From the cell containing the given text, extract its center point as (X, Y) coordinate. 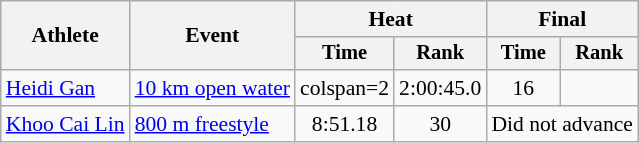
8:51.18 (344, 124)
2:00:45.0 (440, 88)
Did not advance (562, 124)
Khoo Cai Lin (66, 124)
10 km open water (212, 88)
800 m freestyle (212, 124)
Athlete (66, 36)
30 (440, 124)
colspan=2 (344, 88)
Heat (390, 19)
Final (562, 19)
Event (212, 36)
Heidi Gan (66, 88)
16 (523, 88)
